Find where the given text appears and provide that cell's center as (x, y) coordinate. 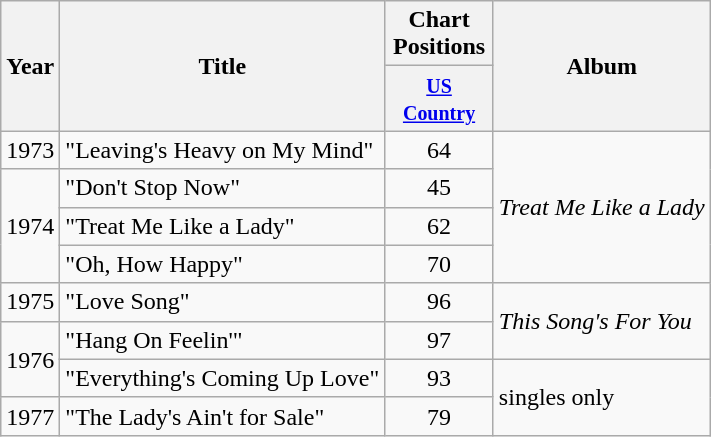
"Love Song" (222, 302)
1975 (30, 302)
79 (440, 416)
1974 (30, 226)
97 (440, 340)
1976 (30, 359)
"Everything's Coming Up Love" (222, 378)
This Song's For You (602, 321)
singles only (602, 397)
45 (440, 188)
Treat Me Like a Lady (602, 207)
"Treat Me Like a Lady" (222, 226)
62 (440, 226)
"Hang On Feelin'" (222, 340)
1973 (30, 150)
70 (440, 264)
93 (440, 378)
US Country (440, 98)
64 (440, 150)
"The Lady's Ain't for Sale" (222, 416)
1977 (30, 416)
"Oh, How Happy" (222, 264)
Chart Positions (440, 34)
Title (222, 66)
Year (30, 66)
"Don't Stop Now" (222, 188)
96 (440, 302)
"Leaving's Heavy on My Mind" (222, 150)
Album (602, 66)
